Extract the [x, y] coordinate from the center of the cell holding the provided text.  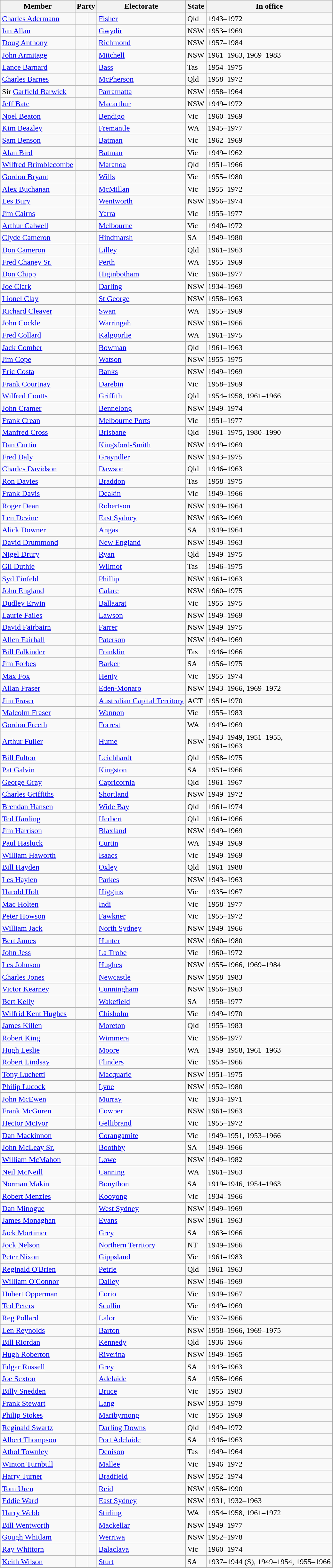
Joe Sexton [38, 1379]
Perth [141, 262]
1957–1984 [269, 43]
Forrest [141, 725]
Bill Falkinder [38, 652]
1958–1990 [269, 1488]
Arthur Fuller [38, 741]
Noel Beaton [38, 116]
Les Haylen [38, 880]
Hugh Roberton [38, 1355]
1954–1958, 1961–1972 [269, 1513]
Harry Turner [38, 1476]
Hindmarsh [141, 238]
Robertson [141, 505]
1934–1966 [269, 1196]
Isaacs [141, 855]
Edgar Russell [38, 1367]
New England [141, 542]
Grayndler [141, 457]
Frank Courtnay [38, 384]
Mitchell [141, 55]
Farrer [141, 627]
McPherson [141, 79]
William O'Connor [38, 1281]
1937–1966 [269, 1318]
Fred Collard [38, 335]
Wimmera [141, 1038]
1949–1982 [269, 1160]
Bass [141, 67]
Angas [141, 530]
1951–1970 [269, 700]
Bill Hayden [38, 867]
Ted Peters [38, 1306]
Eric Costa [38, 372]
Nigel Drury [38, 554]
1955–1977 [269, 213]
Balaclava [141, 1549]
Bruce [141, 1391]
Charles Adermann [38, 19]
Bert James [38, 940]
1952–1978 [269, 1537]
1961–1974 [269, 807]
Wannon [141, 712]
Dan Minogue [38, 1208]
1955–1966, 1969–1984 [269, 965]
Port Adelaide [141, 1440]
Bill Wentworth [38, 1525]
1937–1944 (S), 1949–1954, 1955–1966 [269, 1562]
Bonython [141, 1184]
Hubert Opperman [38, 1293]
West Sydney [141, 1208]
Swan [141, 311]
Don Cameron [38, 250]
Maranoa [141, 165]
Charles Barnes [38, 79]
1958–1972 [269, 79]
Riverina [141, 1355]
Charles Griffiths [38, 794]
Chisholm [141, 1014]
Leichhardt [141, 758]
1960–1972 [269, 953]
Malcolm Fraser [38, 712]
La Trobe [141, 953]
Kalgoorlie [141, 335]
Dudley Erwin [38, 603]
James Killen [38, 1026]
Robert King [38, 1038]
Philip Lucock [38, 1086]
1949–1977 [269, 1525]
Brisbane [141, 433]
1961–1983 [269, 1257]
Mackellar [141, 1525]
1961–1975 [269, 335]
Frank Stewart [38, 1403]
Albert Thompson [38, 1440]
John England [38, 591]
Maribyrnong [141, 1415]
Werriwa [141, 1537]
1919–1946, 1954–1963 [269, 1184]
1963–1966 [269, 1233]
Ron Davies [38, 481]
Party [86, 6]
1952–1980 [269, 1086]
Richmond [141, 43]
1946–1966 [269, 652]
Flinders [141, 1062]
Herbert [141, 819]
1958–1983 [269, 977]
North Sydney [141, 928]
1949–1980 [269, 238]
Cowper [141, 1111]
Lalor [141, 1318]
Griffith [141, 396]
1955–1974 [269, 676]
Jock Nelson [38, 1245]
Braddon [141, 481]
Australian Capital Territory [141, 700]
Neil McNeill [38, 1172]
1949–1967 [269, 1293]
John Cockle [38, 323]
Darling Downs [141, 1428]
Gippsland [141, 1257]
Lowe [141, 1160]
1960–1969 [269, 116]
Cunningham [141, 989]
David Fairbairn [38, 627]
Ballaarat [141, 603]
Eddie Ward [38, 1500]
Len Devine [38, 518]
Jim Harrison [38, 831]
William McMahon [38, 1160]
McMillan [141, 189]
Hector McIvor [38, 1123]
Hunter [141, 940]
Wilfred Brimblecombe [38, 165]
Northern Territory [141, 1245]
1946–1969 [269, 1281]
1961–1975, 1980–1990 [269, 433]
1954–1975 [269, 67]
Richard Cleaver [38, 311]
Billy Snedden [38, 1391]
Dan Curtin [38, 445]
1951–1975 [269, 1074]
Dawson [141, 469]
Eden-Monaro [141, 688]
Fawkner [141, 916]
Jim Forbes [38, 664]
Barton [141, 1330]
Dalley [141, 1281]
Reg Pollard [38, 1318]
1934–1971 [269, 1099]
1946–1972 [269, 1464]
Tony Luchetti [38, 1074]
Jim Cope [38, 360]
Robert Menzies [38, 1196]
John Armitage [38, 55]
1943–1975 [269, 457]
Jim Cairns [38, 213]
NT [196, 1245]
William Jack [38, 928]
Dan Mackinnon [38, 1135]
William Haworth [38, 855]
Wakefield [141, 1001]
Melbourne Ports [141, 420]
Warringah [141, 323]
1949–1962 [269, 153]
Jim Fraser [38, 700]
Gordon Bryant [38, 177]
Newcastle [141, 977]
Alick Downer [38, 530]
Mallee [141, 1464]
Roger Dean [38, 505]
Higinbotham [141, 274]
1960–1977 [269, 274]
1949–1974 [269, 408]
1953–1969 [269, 31]
Ryan [141, 554]
Wills [141, 177]
1954–1966 [269, 1062]
Peter Howson [38, 916]
1935–1967 [269, 892]
Indi [141, 904]
1958–1963 [269, 298]
Sir Garfield Barwick [38, 92]
1963–1969 [269, 518]
1954–1958, 1961–1966 [269, 396]
Adelaide [141, 1379]
Tom Uren [38, 1488]
Paul Hasluck [38, 843]
Max Fox [38, 676]
1951–1977 [269, 420]
St George [141, 298]
Manfred Cross [38, 433]
Paterson [141, 640]
Kim Beazley [38, 128]
Sam Benson [38, 140]
Wentworth [141, 201]
David Drummond [38, 542]
1931, 1932–1963 [269, 1500]
Wide Bay [141, 807]
Mac Holten [38, 904]
1943–1966, 1969–1972 [269, 688]
1952–1974 [269, 1476]
1958–1969 [269, 384]
In office [269, 6]
Banks [141, 372]
1956–1975 [269, 664]
Victor Kearney [38, 989]
Fremantle [141, 128]
Stirling [141, 1513]
Hugh Leslie [38, 1050]
Kooyong [141, 1196]
Syd Einfeld [38, 579]
Ted Harding [38, 819]
Brendan Hansen [38, 807]
1956–1963 [269, 989]
ACT [196, 700]
Kingston [141, 770]
Allan Fraser [38, 688]
Electorate [141, 6]
Yarra [141, 213]
Capricornia [141, 782]
Oxley [141, 867]
Darebin [141, 384]
Frank Crean [38, 420]
James Monaghan [38, 1221]
1961–1988 [269, 867]
Harry Webb [38, 1513]
Calare [141, 591]
Philip Stokes [38, 1415]
1946–1975 [269, 567]
Canning [141, 1172]
Bradfield [141, 1476]
Blaxland [141, 831]
Jeff Bate [38, 104]
Evans [141, 1221]
Hughes [141, 965]
Lance Barnard [38, 67]
Laurie Failes [38, 615]
Les Johnson [38, 965]
Petrie [141, 1269]
1940–1972 [269, 226]
Frank McGuren [38, 1111]
1956–1974 [269, 201]
John McEwen [38, 1099]
1949–1958, 1961–1963 [269, 1050]
Denison [141, 1452]
Bennelong [141, 408]
Lawson [141, 615]
1961–1967 [269, 782]
Pat Galvin [38, 770]
Higgins [141, 892]
1960–1974 [269, 1549]
Gellibrand [141, 1123]
Bill Riordan [38, 1342]
1949–1965 [269, 1355]
John McLeay Sr. [38, 1148]
Lionel Clay [38, 298]
1958–1964 [269, 92]
1949–1963 [269, 542]
Parkes [141, 880]
Arthur Calwell [38, 226]
Deakin [141, 493]
Gordon Freeth [38, 725]
Ray Whittorn [38, 1549]
Macarthur [141, 104]
Lyne [141, 1086]
Wilfrid Kent Hughes [38, 1014]
Alex Buchanan [38, 189]
Robert Lindsay [38, 1062]
Wilmot [141, 567]
Bert Kelly [38, 1001]
Scullin [141, 1306]
Kingsford-Smith [141, 445]
George Gray [38, 782]
Ian Allan [38, 31]
Hume [141, 741]
Reginald O'Brien [38, 1269]
1934–1969 [269, 286]
Franklin [141, 652]
Charles Jones [38, 977]
State [196, 6]
Frank Davis [38, 493]
Reginald Swartz [38, 1428]
Melbourne [141, 226]
Member [38, 6]
Len Reynolds [38, 1330]
1936–1966 [269, 1342]
Barker [141, 664]
Darling [141, 286]
Bill Fulton [38, 758]
Bendigo [141, 116]
Peter Nixon [38, 1257]
1943–1949, 1951–1955,1961–1963 [269, 741]
1962–1969 [269, 140]
1960–1975 [269, 591]
Gil Duthie [38, 567]
Sturt [141, 1562]
Doug Anthony [38, 43]
1953–1979 [269, 1403]
Norman Makin [38, 1184]
1949–1970 [269, 1014]
Curtin [141, 843]
Joe Clark [38, 286]
1955–1980 [269, 177]
1943–1972 [269, 19]
Harold Holt [38, 892]
John Cramer [38, 408]
Alan Bird [38, 153]
Charles Davidson [38, 469]
Lilley [141, 250]
1945–1977 [269, 128]
Jack Comber [38, 347]
Phillip [141, 579]
Moore [141, 1050]
Allen Fairhall [38, 640]
Watson [141, 360]
Athol Townley [38, 1452]
Wilfred Coutts [38, 396]
Henty [141, 676]
Corio [141, 1293]
1960–1980 [269, 940]
Gough Whitlam [38, 1537]
Moreton [141, 1026]
Fisher [141, 19]
Bowman [141, 347]
Gwydir [141, 31]
1958–1966 [269, 1379]
Les Bury [38, 201]
Jack Mortimer [38, 1233]
John Jess [38, 953]
Don Chipp [38, 274]
1958–1966, 1969–1975 [269, 1330]
Boothby [141, 1148]
Clyde Cameron [38, 238]
Corangamite [141, 1135]
1961–1963, 1969–1983 [269, 55]
Reid [141, 1488]
Fred Daly [38, 457]
Macquarie [141, 1074]
1949–1951, 1953–1966 [269, 1135]
Keith Wilson [38, 1562]
Parramatta [141, 92]
Shortland [141, 794]
Lang [141, 1403]
Winton Turnbull [38, 1464]
Fred Chaney Sr. [38, 262]
Murray [141, 1099]
Kennedy [141, 1342]
